Search for the cell housing the specified text and yield its [x, y] center coordinate. 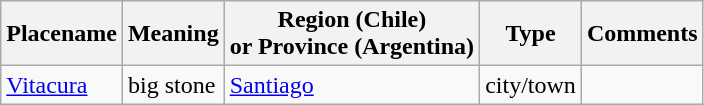
Comments [642, 34]
Vitacura [62, 85]
Region (Chile)or Province (Argentina) [352, 34]
Type [531, 34]
Placename [62, 34]
big stone [173, 85]
city/town [531, 85]
Santiago [352, 85]
Meaning [173, 34]
